Determine the (x, y) coordinate at the center of the cell enclosing the given text.  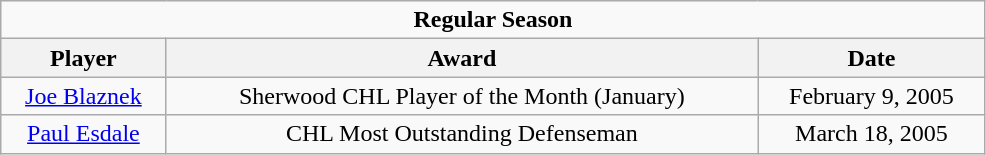
Award (462, 58)
February 9, 2005 (872, 96)
Sherwood CHL Player of the Month (January) (462, 96)
Date (872, 58)
CHL Most Outstanding Defenseman (462, 134)
Regular Season (493, 20)
Joe Blaznek (84, 96)
March 18, 2005 (872, 134)
Paul Esdale (84, 134)
Player (84, 58)
